Return the (X, Y) coordinate for the center point of the cell that contains the specified text.  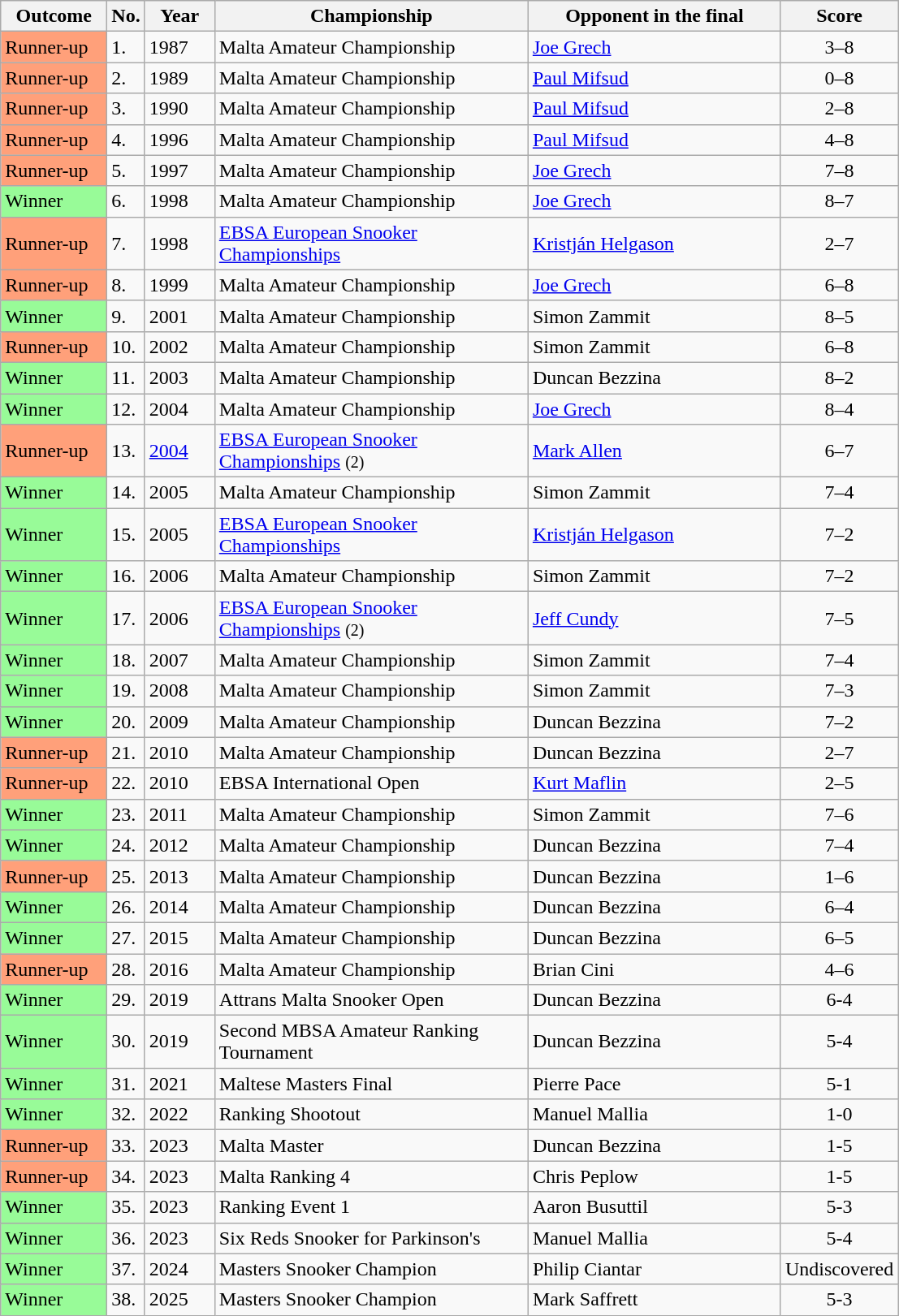
2013 (179, 876)
1999 (179, 285)
36. (126, 1238)
Undiscovered (839, 1269)
Brian Cini (655, 969)
2016 (179, 969)
Maltese Masters Final (371, 1084)
31. (126, 1084)
8–7 (839, 201)
2001 (179, 316)
25. (126, 876)
1996 (179, 140)
32. (126, 1115)
8–2 (839, 378)
11. (126, 378)
2012 (179, 845)
6. (126, 201)
26. (126, 907)
Opponent in the final (655, 16)
9. (126, 316)
6–7 (839, 451)
Aaron Busuttil (655, 1207)
37. (126, 1269)
Philip Ciantar (655, 1269)
Jeff Cundy (655, 619)
7–6 (839, 814)
2025 (179, 1300)
Pierre Pace (655, 1084)
Second MBSA Amateur Ranking Tournament (371, 1042)
6-4 (839, 1000)
2022 (179, 1115)
Score (839, 16)
Mark Saffrett (655, 1300)
Attrans Malta Snooker Open (371, 1000)
2002 (179, 347)
1997 (179, 170)
2. (126, 78)
7–3 (839, 691)
33. (126, 1146)
4. (126, 140)
1. (126, 47)
Chris Peplow (655, 1176)
2021 (179, 1084)
29. (126, 1000)
0–8 (839, 78)
7. (126, 244)
5-1 (839, 1084)
2003 (179, 378)
2009 (179, 722)
24. (126, 845)
8–4 (839, 408)
1987 (179, 47)
23. (126, 814)
7–5 (839, 619)
35. (126, 1207)
Outcome (54, 16)
6–4 (839, 907)
4–8 (839, 140)
5. (126, 170)
Malta Ranking 4 (371, 1176)
Year (179, 16)
Championship (371, 16)
20. (126, 722)
2008 (179, 691)
8. (126, 285)
14. (126, 493)
27. (126, 938)
2015 (179, 938)
30. (126, 1042)
21. (126, 753)
Ranking Event 1 (371, 1207)
7–8 (839, 170)
No. (126, 16)
2014 (179, 907)
10. (126, 347)
38. (126, 1300)
Ranking Shootout (371, 1115)
3. (126, 109)
13. (126, 451)
34. (126, 1176)
16. (126, 576)
19. (126, 691)
EBSA International Open (371, 783)
28. (126, 969)
2007 (179, 660)
Malta Master (371, 1146)
Six Reds Snooker for Parkinson's (371, 1238)
Kurt Maflin (655, 783)
2024 (179, 1269)
6–5 (839, 938)
1–6 (839, 876)
18. (126, 660)
4–6 (839, 969)
15. (126, 534)
2–5 (839, 783)
1-0 (839, 1115)
3–8 (839, 47)
12. (126, 408)
1989 (179, 78)
Mark Allen (655, 451)
2011 (179, 814)
1990 (179, 109)
8–5 (839, 316)
22. (126, 783)
17. (126, 619)
2–8 (839, 109)
